Scan for the cell matching the given text and deliver its [x, y] coordinate at center. 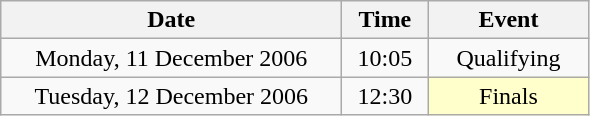
12:30 [385, 96]
Monday, 11 December 2006 [172, 58]
Tuesday, 12 December 2006 [172, 96]
Time [385, 20]
Finals [508, 96]
10:05 [385, 58]
Qualifying [508, 58]
Event [508, 20]
Date [172, 20]
